Detect which cell encompasses the target text, then output its (x, y) center coordinate. 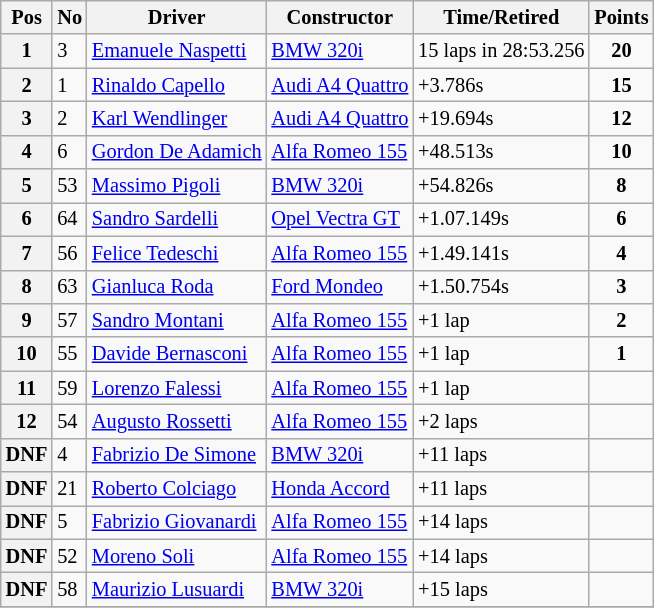
20 (621, 51)
Gordon De Adamich (177, 152)
Time/Retired (501, 17)
Felice Tedeschi (177, 253)
Karl Wendlinger (177, 118)
Emanuele Naspetti (177, 51)
+54.826s (501, 186)
64 (70, 219)
Points (621, 17)
53 (70, 186)
58 (70, 589)
54 (70, 421)
Pos (27, 17)
Gianluca Roda (177, 287)
+2 laps (501, 421)
Davide Bernasconi (177, 354)
Opel Vectra GT (340, 219)
No (70, 17)
Massimo Pigoli (177, 186)
57 (70, 320)
15 (621, 85)
59 (70, 388)
Sandro Montani (177, 320)
15 laps in 28:53.256 (501, 51)
+48.513s (501, 152)
+1.49.141s (501, 253)
Sandro Sardelli (177, 219)
Lorenzo Falessi (177, 388)
+15 laps (501, 589)
+1.07.149s (501, 219)
Fabrizio Giovanardi (177, 522)
Moreno Soli (177, 556)
63 (70, 287)
Constructor (340, 17)
Augusto Rossetti (177, 421)
7 (27, 253)
Fabrizio De Simone (177, 455)
11 (27, 388)
56 (70, 253)
55 (70, 354)
+3.786s (501, 85)
52 (70, 556)
+1.50.754s (501, 287)
9 (27, 320)
Roberto Colciago (177, 489)
+19.694s (501, 118)
Honda Accord (340, 489)
21 (70, 489)
Driver (177, 17)
Rinaldo Capello (177, 85)
Maurizio Lusuardi (177, 589)
Ford Mondeo (340, 287)
